Provide the [x, y] coordinate of the cell's center where the given text is located.  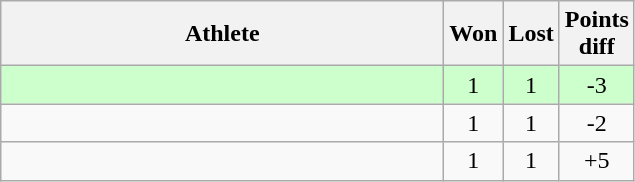
Athlete [222, 34]
-2 [596, 123]
-3 [596, 85]
Won [474, 34]
Lost [531, 34]
Pointsdiff [596, 34]
+5 [596, 161]
